Detect which cell encompasses the target text, then output its (x, y) center coordinate. 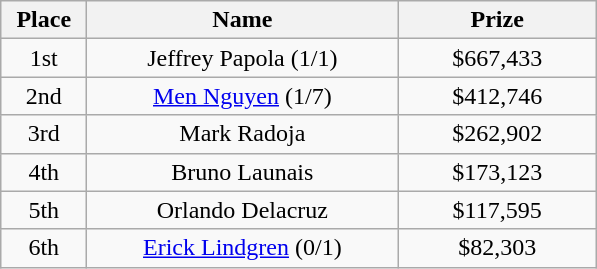
$412,746 (498, 96)
$262,902 (498, 134)
Prize (498, 20)
Orlando Delacruz (242, 210)
1st (44, 58)
2nd (44, 96)
Name (242, 20)
$82,303 (498, 248)
Bruno Launais (242, 172)
Men Nguyen (1/7) (242, 96)
Mark Radoja (242, 134)
6th (44, 248)
3rd (44, 134)
Place (44, 20)
Erick Lindgren (0/1) (242, 248)
$667,433 (498, 58)
4th (44, 172)
$117,595 (498, 210)
Jeffrey Papola (1/1) (242, 58)
5th (44, 210)
$173,123 (498, 172)
